Locate the cell with the specified text and output its [X, Y] center coordinate. 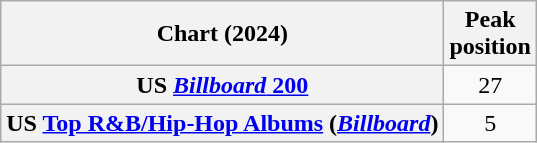
Chart (2024) [222, 34]
US Billboard 200 [222, 85]
27 [490, 85]
US Top R&B/Hip-Hop Albums (Billboard) [222, 123]
5 [490, 123]
Peakposition [490, 34]
